Return (X, Y) of the center of cell containing provided text 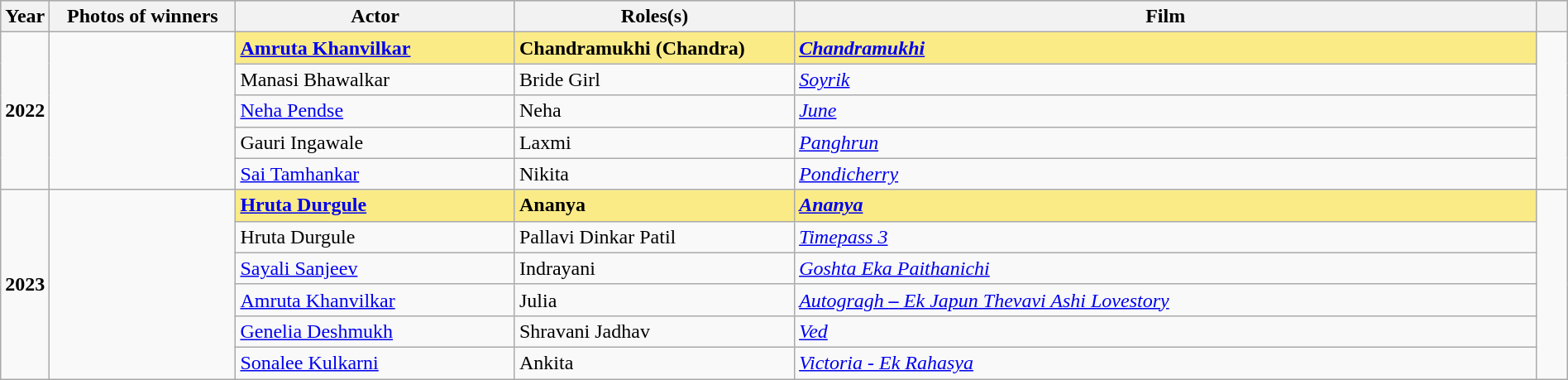
Photos of winners (142, 17)
Gauri Ingawale (375, 142)
Manasi Bhawalkar (375, 79)
Genelia Deshmukh (375, 331)
Timepass 3 (1166, 237)
Laxmi (654, 142)
Pallavi Dinkar Patil (654, 237)
2023 (25, 284)
Victoria - Ek Rahasya (1166, 363)
Ved (1166, 331)
Pondicherry (1166, 174)
Chandramukhi (Chandra) (654, 48)
Sayali Sanjeev (375, 268)
Sonalee Kulkarni (375, 363)
Nikita (654, 174)
Actor (375, 17)
Indrayani (654, 268)
Soyrik (1166, 79)
Sai Tamhankar (375, 174)
Bride Girl (654, 79)
2022 (25, 111)
Autogragh – Ek Japun Thevavi Ashi Lovestory (1166, 300)
Year (25, 17)
Neha (654, 111)
Chandramukhi (1166, 48)
Roles(s) (654, 17)
Julia (654, 300)
Goshta Eka Paithanichi (1166, 268)
Ankita (654, 363)
Panghrun (1166, 142)
Shravani Jadhav (654, 331)
Neha Pendse (375, 111)
Film (1166, 17)
June (1166, 111)
